Return (X, Y) of the center of cell containing provided text 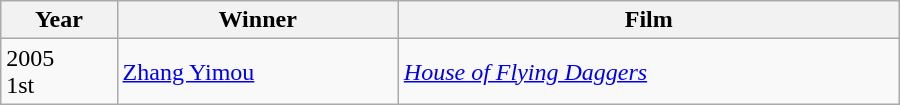
Film (648, 20)
Year (59, 20)
Zhang Yimou (258, 72)
House of Flying Daggers (648, 72)
Winner (258, 20)
2005 1st (59, 72)
